Capture the cell that displays the provided text and extract its [x, y] central coordinate. 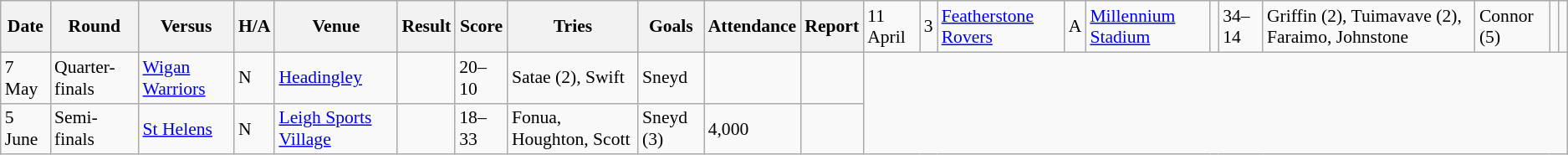
5 June [25, 129]
Fonua, Houghton, Scott [573, 129]
Griffin (2), Tuimavave (2), Faraimo, Johnstone [1369, 27]
Venue [336, 27]
Satae (2), Swift [573, 77]
Connor (5) [1512, 27]
H/A [254, 27]
18–33 [482, 129]
Result [426, 27]
A [1075, 27]
Featherstone Rovers [1001, 27]
Semi-finals [94, 129]
Wigan Warriors [186, 77]
3 [928, 27]
Tries [573, 27]
34–14 [1241, 27]
Report [831, 27]
Sneyd (3) [671, 129]
Date [25, 27]
Millennium Stadium [1147, 27]
Attendance [753, 27]
Leigh Sports Village [336, 129]
20–10 [482, 77]
Score [482, 27]
7 May [25, 77]
St Helens [186, 129]
Versus [186, 27]
4,000 [753, 129]
Sneyd [671, 77]
Round [94, 27]
Quarter-finals [94, 77]
Goals [671, 27]
Headingley [336, 77]
11 April [891, 27]
